Return the [X, Y] coordinate for the center point of the cell that contains the specified text.  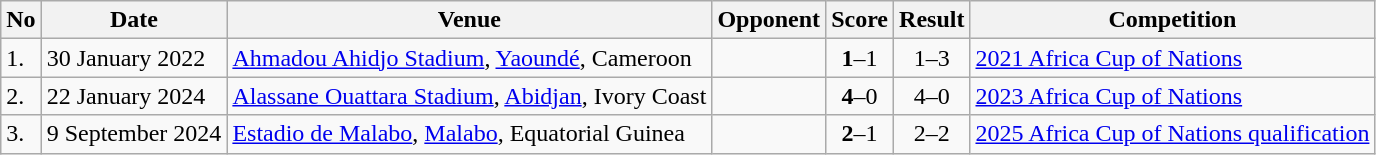
2–1 [860, 134]
Opponent [769, 20]
Score [860, 20]
9 September 2024 [134, 134]
Competition [1172, 20]
Alassane Ouattara Stadium, Abidjan, Ivory Coast [470, 96]
2021 Africa Cup of Nations [1172, 58]
Estadio de Malabo, Malabo, Equatorial Guinea [470, 134]
3. [21, 134]
2–2 [932, 134]
Ahmadou Ahidjo Stadium, Yaoundé, Cameroon [470, 58]
2023 Africa Cup of Nations [1172, 96]
Result [932, 20]
1–1 [860, 58]
1–3 [932, 58]
22 January 2024 [134, 96]
2025 Africa Cup of Nations qualification [1172, 134]
Date [134, 20]
Venue [470, 20]
2. [21, 96]
30 January 2022 [134, 58]
1. [21, 58]
No [21, 20]
